For the text-containing cell, return its midpoint in [X, Y] coordinate format. 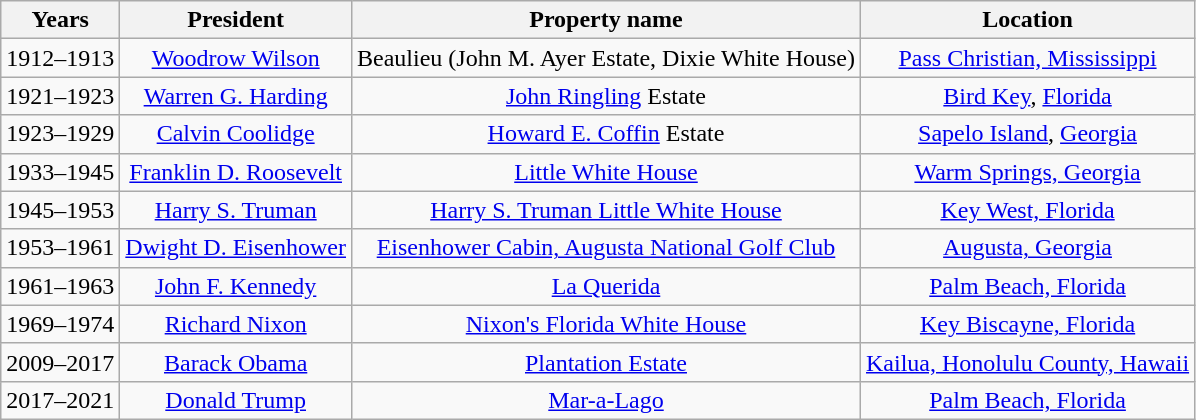
1953–1961 [60, 248]
Mar-a-Lago [606, 400]
1969–1974 [60, 324]
Warm Springs, Georgia [1027, 172]
La Querida [606, 286]
Plantation Estate [606, 362]
Franklin D. Roosevelt [236, 172]
Sapelo Island, Georgia [1027, 134]
Key Biscayne, Florida [1027, 324]
Harry S. Truman Little White House [606, 210]
Woodrow Wilson [236, 58]
Little White House [606, 172]
Nixon's Florida White House [606, 324]
1961–1963 [60, 286]
Pass Christian, Mississippi [1027, 58]
President [236, 20]
Barack Obama [236, 362]
1921–1923 [60, 96]
Bird Key, Florida [1027, 96]
John Ringling Estate [606, 96]
Warren G. Harding [236, 96]
1923–1929 [60, 134]
1912–1913 [60, 58]
Key West, Florida [1027, 210]
1933–1945 [60, 172]
Harry S. Truman [236, 210]
Calvin Coolidge [236, 134]
2009–2017 [60, 362]
Kailua, Honolulu County, Hawaii [1027, 362]
John F. Kennedy [236, 286]
Beaulieu (John M. Ayer Estate, Dixie White House) [606, 58]
Howard E. Coffin Estate [606, 134]
Donald Trump [236, 400]
2017–2021 [60, 400]
Location [1027, 20]
Richard Nixon [236, 324]
Augusta, Georgia [1027, 248]
1945–1953 [60, 210]
Years [60, 20]
Dwight D. Eisenhower [236, 248]
Eisenhower Cabin, Augusta National Golf Club [606, 248]
Property name [606, 20]
